Search for the cell housing the specified text and yield its [x, y] center coordinate. 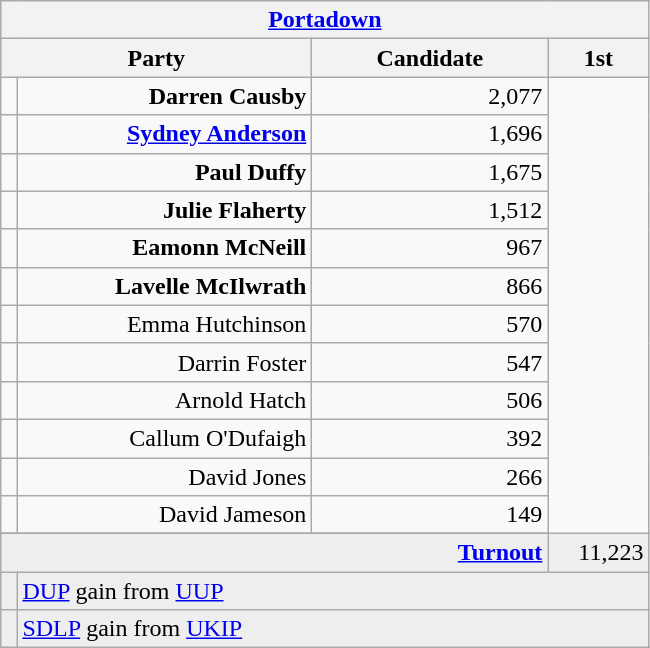
Darren Causby [164, 96]
Eamonn McNeill [164, 248]
866 [430, 286]
1,696 [430, 134]
DUP gain from UUP [333, 591]
Darrin Foster [164, 362]
David Jones [164, 477]
266 [430, 477]
Callum O'Dufaigh [164, 438]
570 [430, 324]
967 [430, 248]
392 [430, 438]
Lavelle McIlwrath [164, 286]
1st [598, 58]
149 [430, 515]
David Jameson [164, 515]
Sydney Anderson [164, 134]
Arnold Hatch [164, 400]
1,512 [430, 210]
Turnout [274, 553]
SDLP gain from UKIP [333, 629]
Emma Hutchinson [164, 324]
Paul Duffy [164, 172]
Party [156, 58]
Portadown [325, 20]
Candidate [430, 58]
506 [430, 400]
1,675 [430, 172]
11,223 [598, 553]
2,077 [430, 96]
Julie Flaherty [164, 210]
547 [430, 362]
